Pinpoint the cell where the given text exists, returning its [x, y] midpoint coordinate. 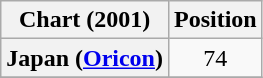
Japan (Oricon) [85, 58]
74 [215, 58]
Position [215, 20]
Chart (2001) [85, 20]
